Find where the given text appears and provide that cell's center as (X, Y) coordinate. 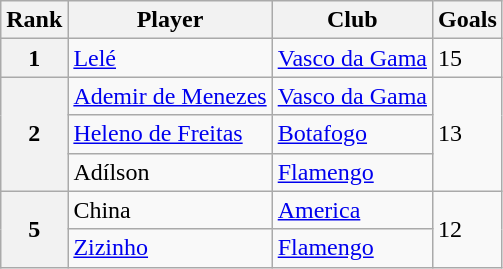
Lelé (170, 58)
Ademir de Menezes (170, 96)
Goals (468, 20)
1 (34, 58)
Adílson (170, 172)
13 (468, 134)
Club (352, 20)
Rank (34, 20)
America (352, 210)
15 (468, 58)
2 (34, 134)
12 (468, 229)
5 (34, 229)
China (170, 210)
Heleno de Freitas (170, 134)
Player (170, 20)
Botafogo (352, 134)
Zizinho (170, 248)
